From the cell containing the given text, extract its center point as [X, Y] coordinate. 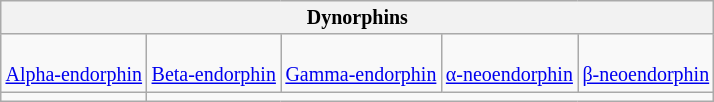
α-neoendorphin [510, 64]
Beta-endorphin [214, 64]
β-neoendorphin [646, 64]
Dynorphins [358, 18]
Gamma-endorphin [361, 64]
Alpha-endorphin [74, 64]
